Capture the cell that displays the provided text and extract its [x, y] central coordinate. 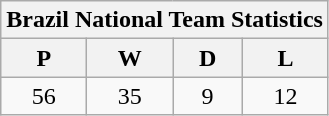
L [285, 58]
D [208, 58]
9 [208, 96]
35 [130, 96]
56 [44, 96]
W [130, 58]
Brazil National Team Statistics [165, 20]
P [44, 58]
12 [285, 96]
